For the text-containing cell, return its midpoint in (X, Y) coordinate format. 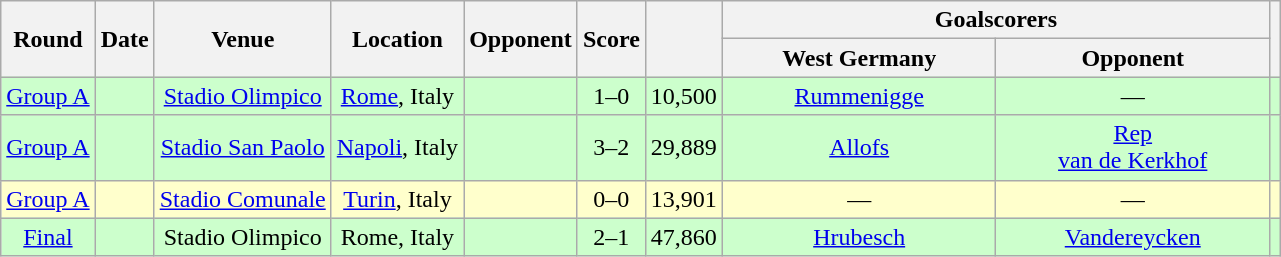
Rummenigge (859, 96)
Goalscorers (996, 20)
29,889 (684, 148)
Date (124, 39)
Round (48, 39)
Location (397, 39)
Turin, Italy (397, 199)
Napoli, Italy (397, 148)
Venue (242, 39)
West Germany (859, 58)
Allofs (859, 148)
Score (611, 39)
1–0 (611, 96)
13,901 (684, 199)
3–2 (611, 148)
Final (48, 237)
2–1 (611, 237)
10,500 (684, 96)
Stadio Comunale (242, 199)
47,860 (684, 237)
Vandereycken (1133, 237)
Hrubesch (859, 237)
0–0 (611, 199)
Rep van de Kerkhof (1133, 148)
Stadio San Paolo (242, 148)
